For the text-containing cell, return its midpoint in [x, y] coordinate format. 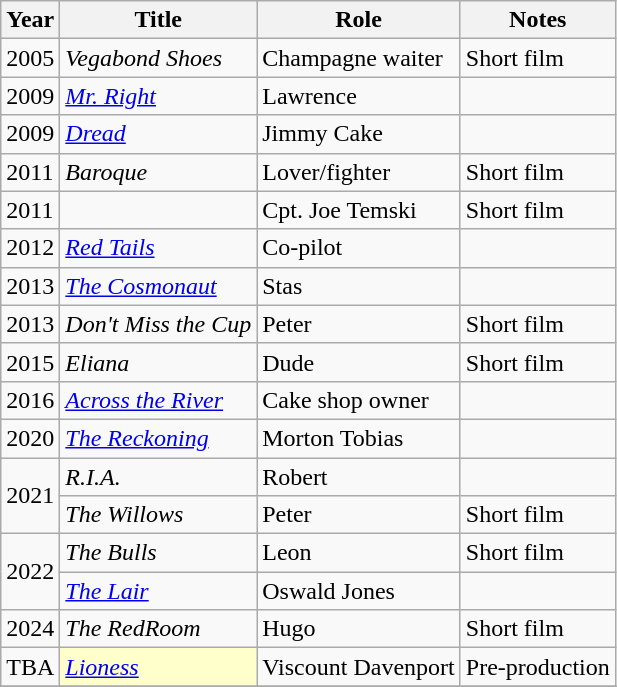
The RedRoom [158, 629]
Leon [359, 553]
Cake shop owner [359, 400]
The Bulls [158, 553]
2020 [30, 438]
2015 [30, 362]
Pre-production [538, 667]
The Reckoning [158, 438]
Year [30, 20]
Role [359, 20]
Baroque [158, 172]
Title [158, 20]
2022 [30, 572]
Vegabond Shoes [158, 58]
Viscount Davenport [359, 667]
Lover/fighter [359, 172]
Notes [538, 20]
Morton Tobias [359, 438]
2016 [30, 400]
Champagne waiter [359, 58]
Oswald Jones [359, 591]
Mr. Right [158, 96]
Stas [359, 286]
Co-pilot [359, 248]
Jimmy Cake [359, 134]
Eliana [158, 362]
TBA [30, 667]
The Lair [158, 591]
Dread [158, 134]
2005 [30, 58]
The Willows [158, 515]
Across the River [158, 400]
Red Tails [158, 248]
2024 [30, 629]
Dude [359, 362]
2021 [30, 496]
Robert [359, 477]
Don't Miss the Cup [158, 324]
Lioness [158, 667]
Hugo [359, 629]
Lawrence [359, 96]
The Cosmonaut [158, 286]
R.I.A. [158, 477]
2012 [30, 248]
Cpt. Joe Temski [359, 210]
